Determine the [X, Y] coordinate at the center of the cell enclosing the given text.  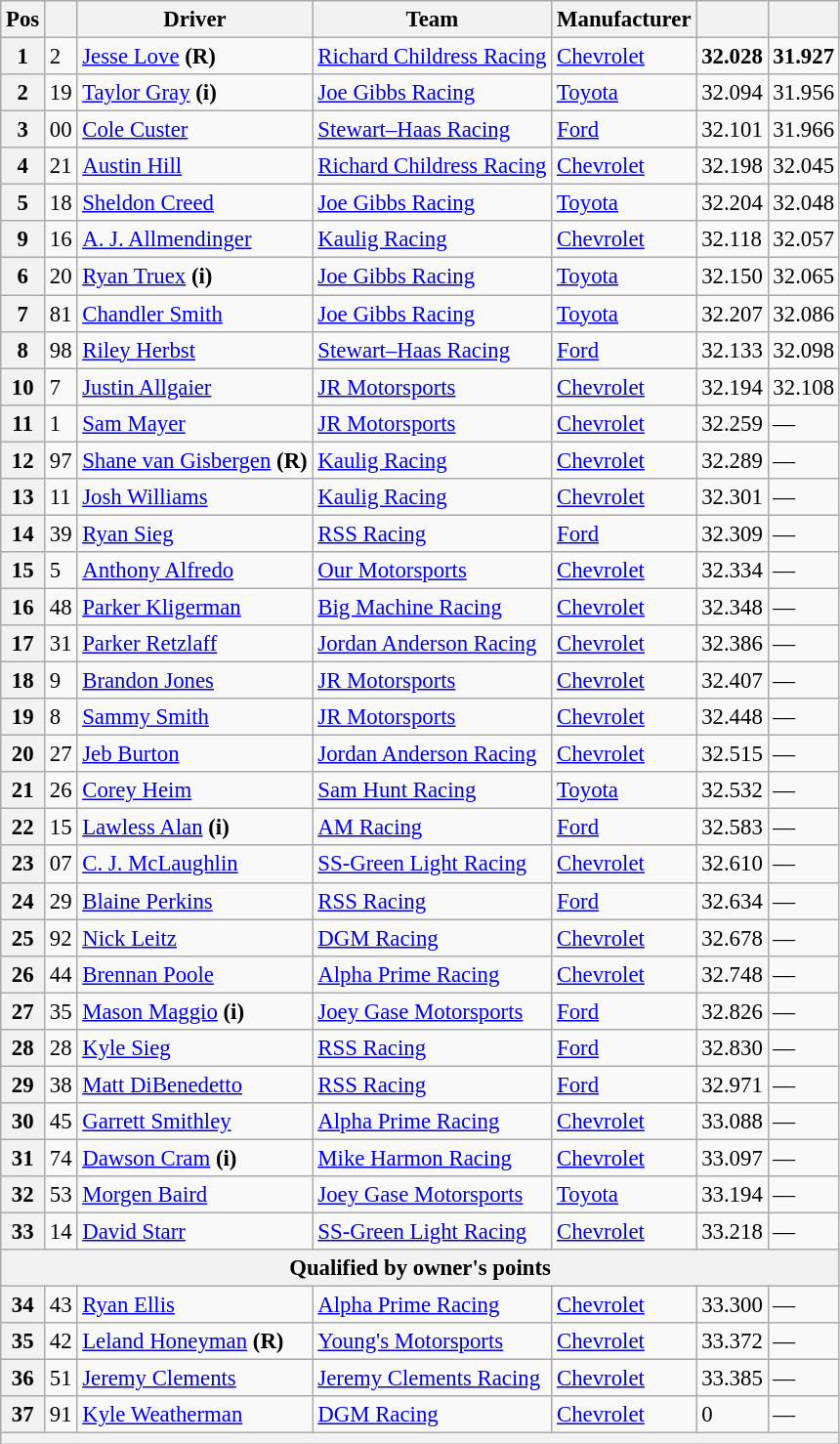
33.372 [733, 1341]
Chandler Smith [195, 314]
Big Machine Racing [432, 607]
Garrett Smithley [195, 1122]
42 [61, 1341]
32.094 [733, 93]
22 [23, 828]
32.194 [733, 387]
3 [23, 130]
34 [23, 1305]
92 [61, 938]
91 [61, 1416]
38 [61, 1084]
Sam Hunt Racing [432, 790]
Jesse Love (R) [195, 57]
24 [23, 901]
33.194 [733, 1195]
Shane van Gisbergen (R) [195, 460]
Brandon Jones [195, 681]
98 [61, 350]
32.830 [733, 1048]
32.610 [733, 865]
Team [432, 20]
0 [733, 1416]
37 [23, 1416]
81 [61, 314]
Ryan Truex (i) [195, 276]
39 [61, 533]
33 [23, 1232]
Jeremy Clements [195, 1379]
Matt DiBenedetto [195, 1084]
33.218 [733, 1232]
25 [23, 938]
Dawson Cram (i) [195, 1158]
Lawless Alan (i) [195, 828]
32.198 [733, 166]
33.097 [733, 1158]
Kyle Sieg [195, 1048]
32.448 [733, 717]
Pos [23, 20]
36 [23, 1379]
32 [23, 1195]
Cole Custer [195, 130]
32.065 [803, 276]
13 [23, 497]
Austin Hill [195, 166]
32.678 [733, 938]
C. J. McLaughlin [195, 865]
Leland Honeyman (R) [195, 1341]
45 [61, 1122]
Manufacturer [624, 20]
17 [23, 644]
32.150 [733, 276]
32.971 [733, 1084]
30 [23, 1122]
Morgen Baird [195, 1195]
51 [61, 1379]
32.634 [733, 901]
32.407 [733, 681]
32.048 [803, 203]
48 [61, 607]
Mike Harmon Racing [432, 1158]
53 [61, 1195]
4 [23, 166]
Blaine Perkins [195, 901]
32.532 [733, 790]
32.101 [733, 130]
32.207 [733, 314]
07 [61, 865]
32.057 [803, 239]
Nick Leitz [195, 938]
Anthony Alfredo [195, 571]
Sam Mayer [195, 423]
Josh Williams [195, 497]
00 [61, 130]
David Starr [195, 1232]
33.088 [733, 1122]
31.966 [803, 130]
32.028 [733, 57]
Riley Herbst [195, 350]
Taylor Gray (i) [195, 93]
32.386 [733, 644]
43 [61, 1305]
32.748 [733, 974]
Mason Maggio (i) [195, 1011]
Jeb Burton [195, 754]
32.133 [733, 350]
32.334 [733, 571]
Sammy Smith [195, 717]
32.301 [733, 497]
32.289 [733, 460]
33.385 [733, 1379]
Qualified by owner's points [420, 1268]
32.098 [803, 350]
Our Motorsports [432, 571]
Young's Motorsports [432, 1341]
32.515 [733, 754]
23 [23, 865]
32.204 [733, 203]
6 [23, 276]
32.583 [733, 828]
32.118 [733, 239]
44 [61, 974]
Justin Allgaier [195, 387]
32.086 [803, 314]
Corey Heim [195, 790]
AM Racing [432, 828]
Brennan Poole [195, 974]
Parker Kligerman [195, 607]
Sheldon Creed [195, 203]
Ryan Ellis [195, 1305]
31.927 [803, 57]
97 [61, 460]
32.045 [803, 166]
32.259 [733, 423]
74 [61, 1158]
32.348 [733, 607]
33.300 [733, 1305]
Kyle Weatherman [195, 1416]
32.108 [803, 387]
32.309 [733, 533]
31.956 [803, 93]
Driver [195, 20]
32.826 [733, 1011]
10 [23, 387]
A. J. Allmendinger [195, 239]
Jeremy Clements Racing [432, 1379]
Ryan Sieg [195, 533]
12 [23, 460]
Parker Retzlaff [195, 644]
